Pinpoint the cell where the given text exists, returning its [x, y] midpoint coordinate. 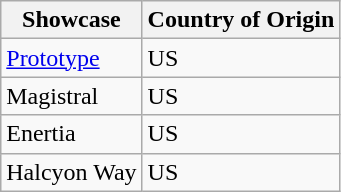
Enertia [72, 134]
Showcase [72, 20]
Magistral [72, 96]
Prototype [72, 58]
Halcyon Way [72, 172]
Country of Origin [241, 20]
